Capture the cell that displays the provided text and extract its (X, Y) central coordinate. 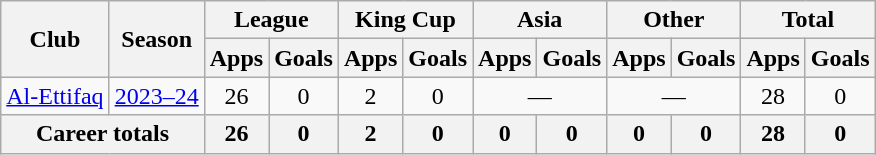
King Cup (405, 20)
League (271, 20)
Other (674, 20)
Asia (540, 20)
Total (808, 20)
Al-Ettifaq (55, 96)
Career totals (102, 134)
Season (156, 39)
Club (55, 39)
2023–24 (156, 96)
